Return [X, Y] of the center of cell containing provided text 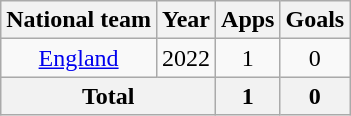
2022 [186, 58]
Total [108, 96]
England [79, 58]
National team [79, 20]
Goals [315, 20]
Year [186, 20]
Apps [248, 20]
